Extract the (X, Y) coordinate from the center of the cell holding the provided text.  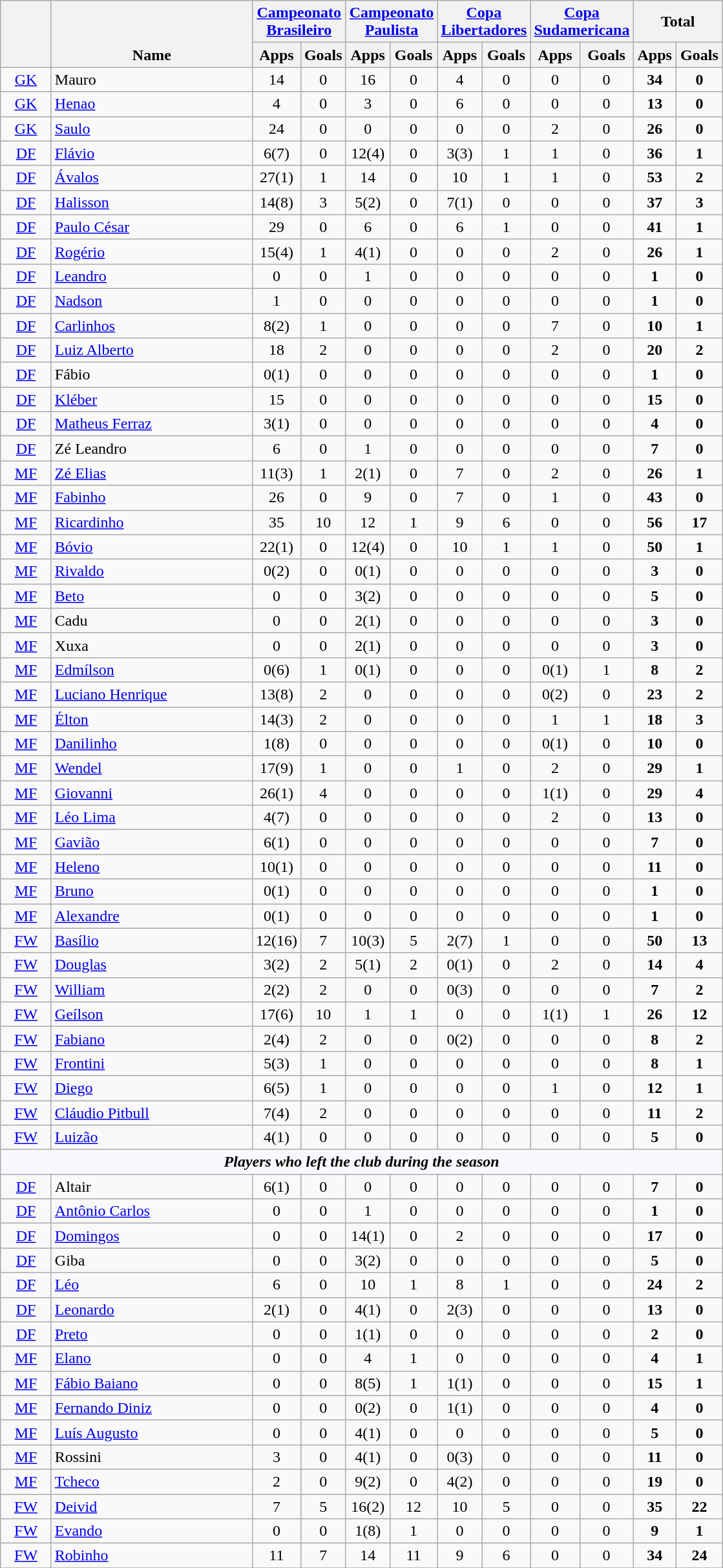
7(4) (277, 1112)
Fabinho (151, 498)
17(6) (277, 1014)
Altair (151, 1187)
53 (655, 178)
Domingos (151, 1236)
Zé Elias (151, 473)
27(1) (277, 178)
Total (678, 22)
Deivid (151, 1507)
56 (655, 522)
11(3) (277, 473)
Evando (151, 1531)
Ricardinho (151, 522)
Frontini (151, 1063)
12(16) (277, 940)
Flávio (151, 153)
Geílson (151, 1014)
Rivaldo (151, 571)
Halisson (151, 202)
Beto (151, 596)
Preto (151, 1334)
Paulo César (151, 227)
14(3) (277, 719)
Name (151, 34)
Elano (151, 1359)
2(3) (460, 1309)
10(1) (277, 867)
Fábio (151, 375)
Diego (151, 1088)
17(9) (277, 768)
2(4) (277, 1039)
Cadu (151, 620)
Léo Lima (151, 818)
Carlinhos (151, 325)
Alexandre (151, 916)
6(5) (277, 1088)
Zé Leandro (151, 449)
16(2) (368, 1507)
Luís Augusto (151, 1432)
Leonardo (151, 1309)
Wendel (151, 768)
Léo (151, 1285)
Tcheco (151, 1481)
Antônio Carlos (151, 1211)
4(2) (460, 1481)
3(3) (460, 153)
Saulo (151, 129)
37 (655, 202)
14(8) (277, 202)
Basílio (151, 940)
15(4) (277, 251)
Heleno (151, 867)
Matheus Ferraz (151, 424)
6(7) (277, 153)
William (151, 990)
8(2) (277, 325)
22 (699, 1507)
Kléber (151, 399)
Campeonato Brasileiro (299, 22)
2(7) (460, 940)
Campeonato Paulista (392, 22)
4(7) (277, 818)
7(1) (460, 202)
Robinho (151, 1556)
Luciano Henrique (151, 694)
22(1) (277, 547)
36 (655, 153)
2(2) (277, 990)
23 (655, 694)
Douglas (151, 965)
Giovanni (151, 793)
8(5) (368, 1383)
20 (655, 350)
Ávalos (151, 178)
Copa Sudamericana (582, 22)
3(1) (277, 424)
Cláudio Pitbull (151, 1112)
14(1) (368, 1236)
Bóvio (151, 547)
5(3) (277, 1063)
0(6) (277, 670)
Copa Libertadores (484, 22)
5(1) (368, 965)
Rossini (151, 1457)
Bruno (151, 891)
Mauro (151, 79)
Leandro (151, 276)
Luizão (151, 1138)
41 (655, 227)
Danilinho (151, 744)
Nadson (151, 301)
Players who left the club during the season (362, 1162)
Xuxa (151, 645)
Henao (151, 104)
13(8) (277, 694)
Fernando Diniz (151, 1408)
Élton (151, 719)
Fábio Baiano (151, 1383)
26(1) (277, 793)
5(2) (368, 202)
Fabiano (151, 1039)
Giba (151, 1260)
16 (368, 79)
Luiz Alberto (151, 350)
10(3) (368, 940)
Rogério (151, 251)
19 (655, 1481)
Edmílson (151, 670)
43 (655, 498)
9(2) (368, 1481)
Gavião (151, 842)
